Identify which cell holds the provided text, then report its (x, y) central coordinate. 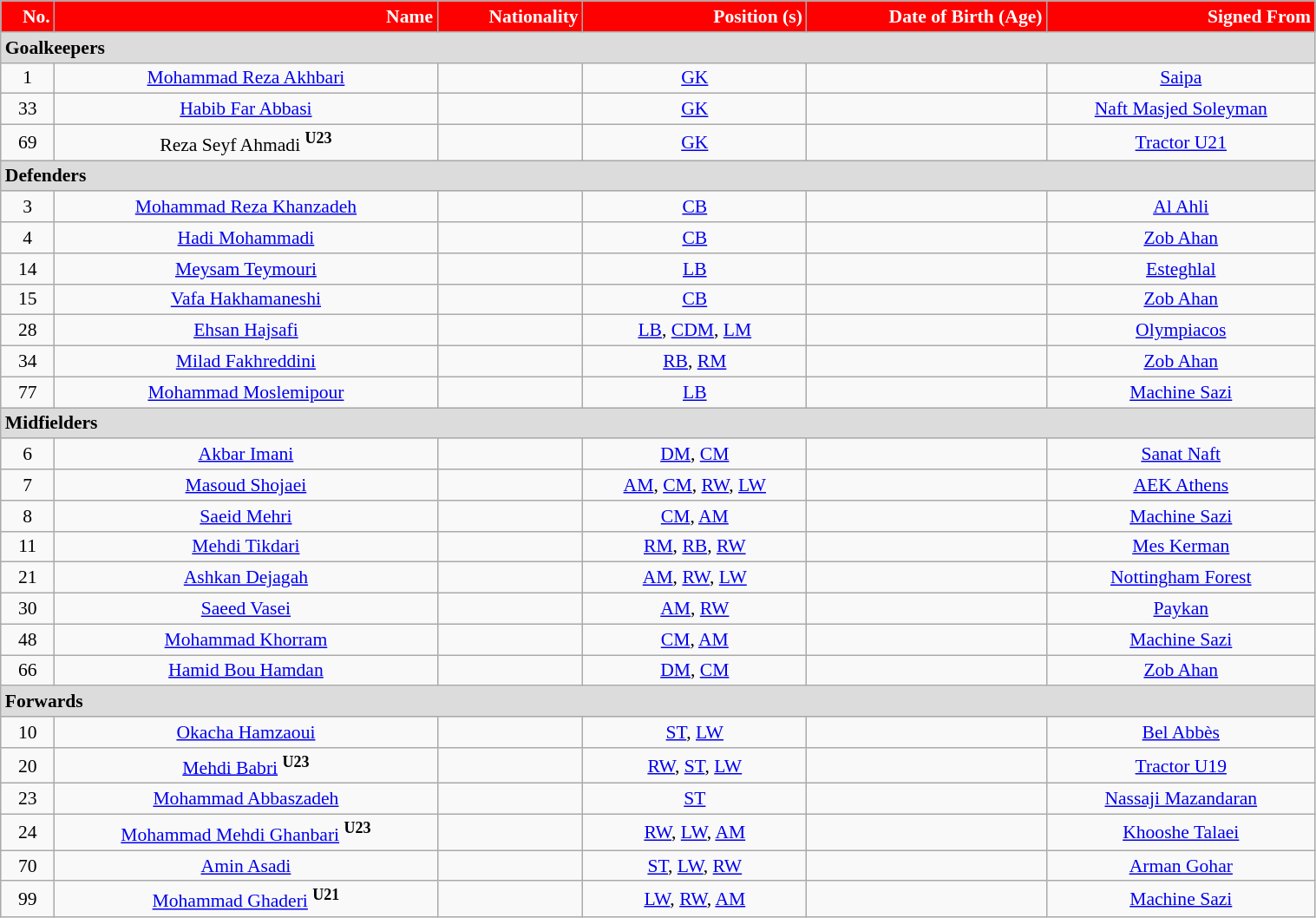
RB, RM (695, 362)
Mohammad Mehdi Ghanbari U23 (246, 833)
ST, LW, RW (695, 866)
RW, LW, AM (695, 833)
Mohammad Reza Akhbari (246, 78)
Ehsan Hajsafi (246, 331)
Mehdi Babri U23 (246, 765)
Nationality (510, 16)
34 (28, 362)
Mohammad Ghaderi U21 (246, 899)
Nassaji Mazandaran (1182, 799)
Milad Fakhreddini (246, 362)
Midfielders (658, 423)
Mohammad Reza Khanzadeh (246, 207)
20 (28, 765)
AM, RW (695, 609)
Meysam Teymouri (246, 269)
Saeed Vasei (246, 609)
28 (28, 331)
Goalkeepers (658, 48)
7 (28, 485)
Arman Gohar (1182, 866)
Al Ahli (1182, 207)
Name (246, 16)
Vafa Hakhamaneshi (246, 299)
ST, LW (695, 732)
15 (28, 299)
Date of Birth (Age) (926, 16)
Tractor U21 (1182, 142)
Bel Abbès (1182, 732)
Sanat Naft (1182, 455)
Esteghlal (1182, 269)
Position (s) (695, 16)
69 (28, 142)
Mohammad Khorram (246, 639)
AEK Athens (1182, 485)
Khooshe Talaei (1182, 833)
10 (28, 732)
48 (28, 639)
ST (695, 799)
Hadi Mohammadi (246, 238)
1 (28, 78)
RM, RB, RW (695, 547)
Masoud Shojaei (246, 485)
Paykan (1182, 609)
14 (28, 269)
Reza Seyf Ahmadi U23 (246, 142)
23 (28, 799)
Okacha Hamzaoui (246, 732)
Signed From (1182, 16)
Defenders (658, 176)
33 (28, 109)
AM, CM, RW, LW (695, 485)
Nottingham Forest (1182, 578)
Akbar Imani (246, 455)
3 (28, 207)
Hamid Bou Hamdan (246, 671)
Tractor U19 (1182, 765)
77 (28, 392)
Mes Kerman (1182, 547)
Saeid Mehri (246, 516)
24 (28, 833)
Mehdi Tikdari (246, 547)
8 (28, 516)
66 (28, 671)
30 (28, 609)
Mohammad Abbaszadeh (246, 799)
Ashkan Dejagah (246, 578)
70 (28, 866)
Forwards (658, 702)
Mohammad Moslemipour (246, 392)
LW, RW, AM (695, 899)
Amin Asadi (246, 866)
Saipa (1182, 78)
AM, RW, LW (695, 578)
No. (28, 16)
21 (28, 578)
11 (28, 547)
4 (28, 238)
6 (28, 455)
Olympiacos (1182, 331)
Habib Far Abbasi (246, 109)
RW, ST, LW (695, 765)
Naft Masjed Soleyman (1182, 109)
99 (28, 899)
LB, CDM, LM (695, 331)
